For the text-containing cell, return its midpoint in (x, y) coordinate format. 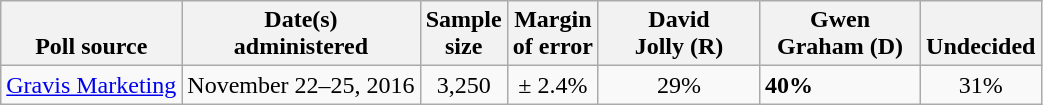
Marginof error (552, 34)
Poll source (92, 34)
± 2.4% (552, 85)
DavidJolly (R) (678, 34)
Date(s)administered (301, 34)
GwenGraham (D) (840, 34)
31% (981, 85)
3,250 (464, 85)
29% (678, 85)
Gravis Marketing (92, 85)
Undecided (981, 34)
40% (840, 85)
Samplesize (464, 34)
November 22–25, 2016 (301, 85)
